Return the [x, y] coordinate for the center point of the cell that contains the specified text.  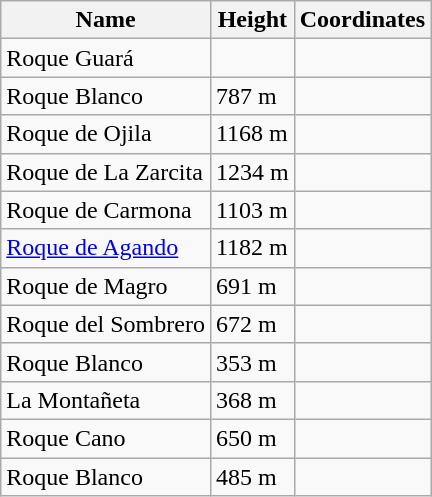
650 m [252, 438]
Roque Guará [106, 58]
Height [252, 20]
353 m [252, 362]
1234 m [252, 172]
Roque de Agando [106, 248]
1182 m [252, 248]
La Montañeta [106, 400]
Roque del Sombrero [106, 324]
Roque de Carmona [106, 210]
Roque de Magro [106, 286]
691 m [252, 286]
Roque de La Zarcita [106, 172]
485 m [252, 477]
1103 m [252, 210]
Roque Cano [106, 438]
672 m [252, 324]
Name [106, 20]
368 m [252, 400]
1168 m [252, 134]
787 m [252, 96]
Coordinates [362, 20]
Roque de Ojila [106, 134]
